Search for the cell housing the specified text and yield its (X, Y) center coordinate. 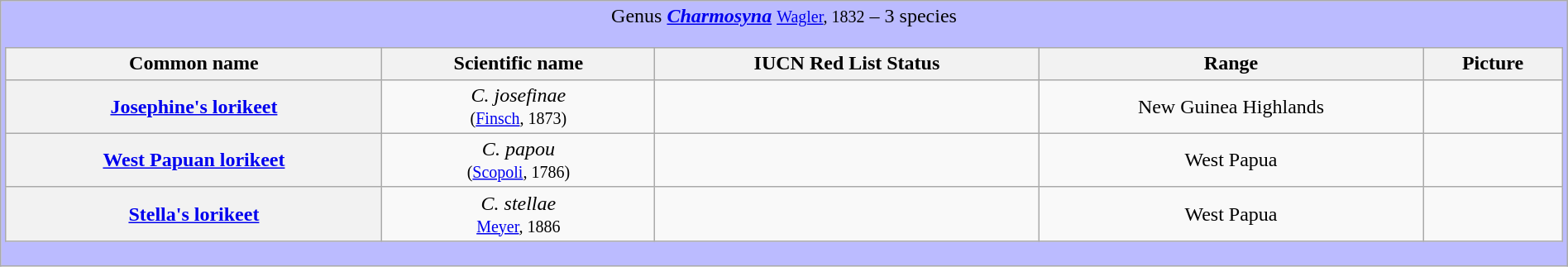
Range (1231, 64)
C. josefinae (Finsch, 1873) (519, 106)
C. stellae Meyer, 1886 (519, 213)
Josephine's lorikeet (194, 106)
Stella's lorikeet (194, 213)
West Papuan lorikeet (194, 160)
Scientific name (519, 64)
C. papou (Scopoli, 1786) (519, 160)
Common name (194, 64)
IUCN Red List Status (847, 64)
Picture (1493, 64)
New Guinea Highlands (1231, 106)
